Return (X, Y) of the center of cell containing provided text 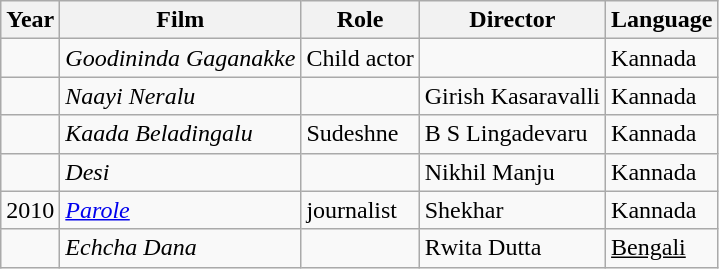
Nikhil Manju (512, 172)
Year (30, 20)
Parole (180, 210)
Child actor (360, 58)
Echcha Dana (180, 248)
Film (180, 20)
Rwita Dutta (512, 248)
Shekhar (512, 210)
Kaada Beladingalu (180, 134)
Bengali (662, 248)
Naayi Neralu (180, 96)
B S Lingadevaru (512, 134)
journalist (360, 210)
Goodininda Gaganakke (180, 58)
Role (360, 20)
Director (512, 20)
Sudeshne (360, 134)
Desi (180, 172)
2010 (30, 210)
Language (662, 20)
Girish Kasaravalli (512, 96)
